Search for the cell housing the specified text and yield its [x, y] center coordinate. 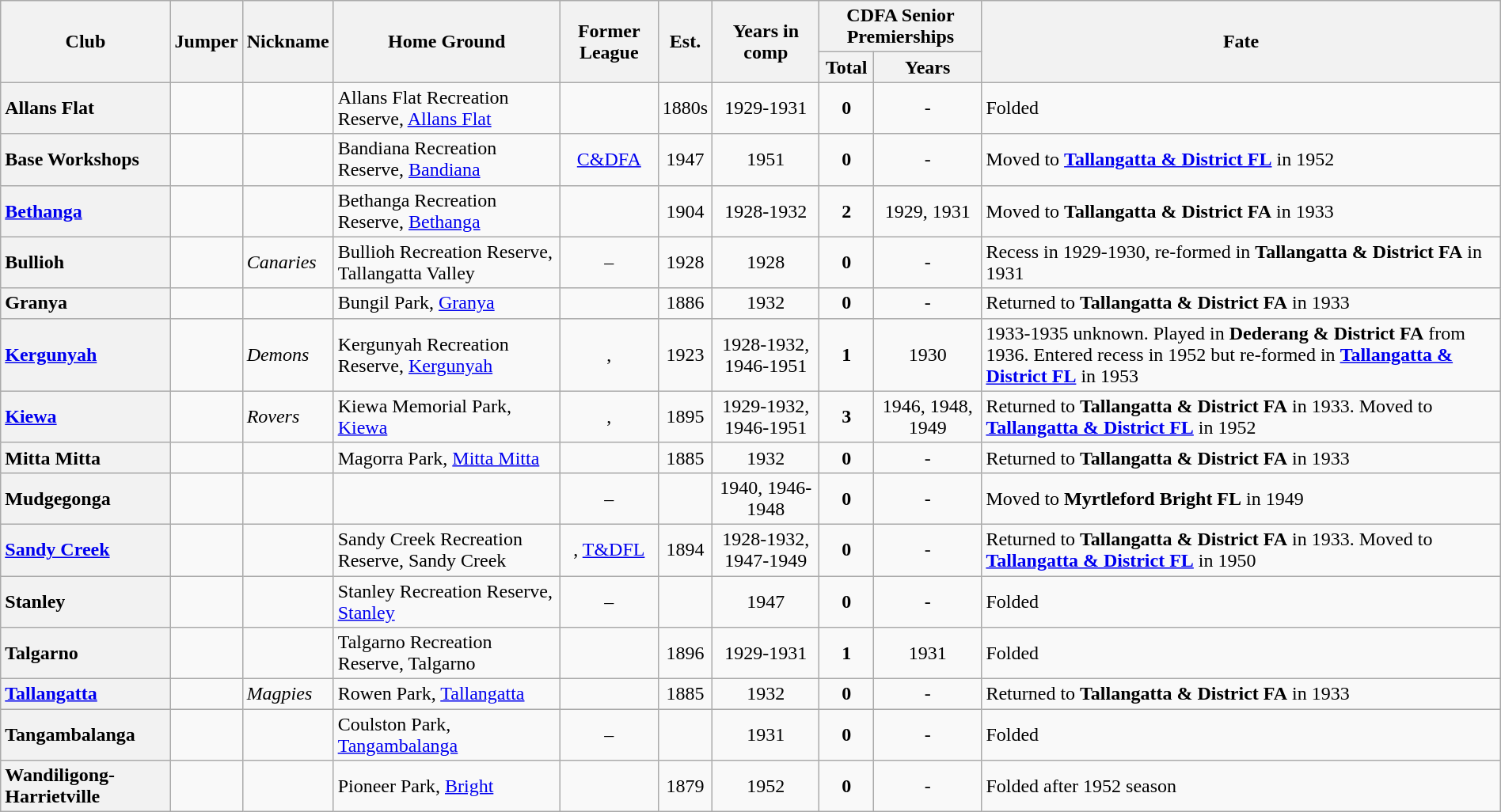
Returned to Tallangatta & District FA in 1933. Moved to Tallangatta & District FL in 1950 [1241, 549]
1951 [766, 160]
CDFA Senior Premierships [901, 27]
Canaries [288, 263]
Years [927, 67]
1928-1932, 1946-1951 [766, 355]
1933-1935 unknown. Played in Dederang & District FA from 1936. Entered recess in 1952 but re-formed in Tallangatta & District FL in 1953 [1241, 355]
Sandy Creek [85, 549]
1895 [685, 416]
Bungil Park, Granya [446, 303]
Total [846, 67]
Former League [609, 41]
Returned to Tallangatta & District FA in 1933. Moved to Tallangatta & District FL in 1952 [1241, 416]
Rovers [288, 416]
Allans Flat [85, 108]
Bethanga Recreation Reserve, Bethanga [446, 211]
Home Ground [446, 41]
Fate [1241, 41]
1952 [766, 787]
Stanley [85, 601]
Moved to Tallangatta & District FL in 1952 [1241, 160]
Talgarno Recreation Reserve, Talgarno [446, 654]
1928-1932, 1947-1949 [766, 549]
Base Workshops [85, 160]
Bullioh [85, 263]
1923 [685, 355]
Folded after 1952 season [1241, 787]
Sandy Creek Recreation Reserve, Sandy Creek [446, 549]
Jumper [206, 41]
Granya [85, 303]
Bullioh Recreation Reserve, Tallangatta Valley [446, 263]
1929, 1931 [927, 211]
Nickname [288, 41]
1896 [685, 654]
Recess in 1929-1930, re-formed in Tallangatta & District FA in 1931 [1241, 263]
1946, 1948, 1949 [927, 416]
Coulston Park, Tangambalanga [446, 734]
Rowen Park, Tallangatta [446, 694]
1904 [685, 211]
Pioneer Park, Bright [446, 787]
Kergunyah [85, 355]
Bandiana Recreation Reserve, Bandiana [446, 160]
Magpies [288, 694]
Stanley Recreation Reserve, Stanley [446, 601]
Wandiligong-Harrietville [85, 787]
Allans Flat Recreation Reserve, Allans Flat [446, 108]
1930 [927, 355]
Kiewa [85, 416]
Mudgegonga [85, 499]
Magorra Park, Mitta Mitta [446, 457]
1928-1932 [766, 211]
1894 [685, 549]
2 [846, 211]
Mitta Mitta [85, 457]
C&DFA [609, 160]
Bethanga [85, 211]
Tangambalanga [85, 734]
Years in comp [766, 41]
Est. [685, 41]
3 [846, 416]
, T&DFL [609, 549]
1886 [685, 303]
1929-1932, 1946-1951 [766, 416]
1879 [685, 787]
Moved to Tallangatta & District FA in 1933 [1241, 211]
1880s [685, 108]
Kiewa Memorial Park, Kiewa [446, 416]
Kergunyah Recreation Reserve, Kergunyah [446, 355]
Demons [288, 355]
Moved to Myrtleford Bright FL in 1949 [1241, 499]
Tallangatta [85, 694]
1940, 1946-1948 [766, 499]
Club [85, 41]
Talgarno [85, 654]
